Extract the (X, Y) coordinate from the center of the cell holding the provided text.  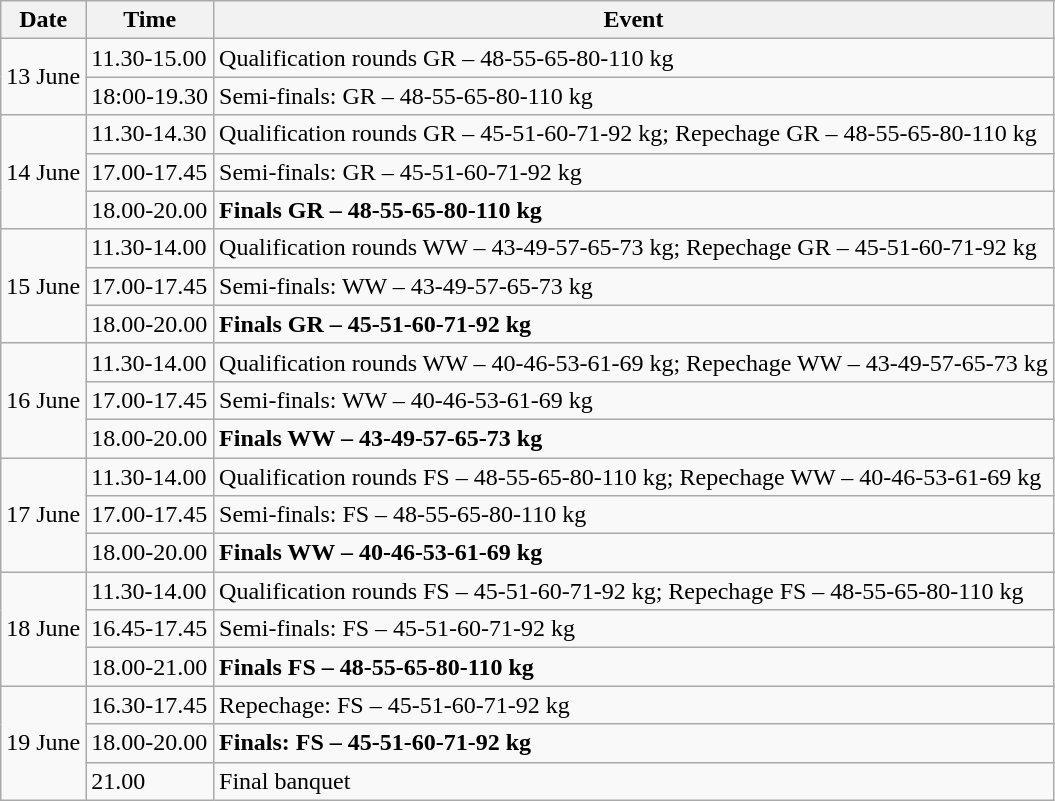
21.00 (150, 781)
Semi-finals: WW – 40-46-53-61-69 kg (634, 400)
Finals WW – 43-49-57-65-73 kg (634, 438)
Time (150, 20)
Finals GR – 48-55-65-80-110 kg (634, 210)
Final banquet (634, 781)
16.30-17.45 (150, 705)
16.45-17.45 (150, 629)
19 June (44, 743)
Qualification rounds WW – 40-46-53-61-69 kg; Repechage WW – 43-49-57-65-73 kg (634, 362)
Semi-finals: FS – 45-51-60-71-92 kg (634, 629)
Finals: FS – 45-51-60-71-92 kg (634, 743)
Semi-finals: FS – 48-55-65-80-110 kg (634, 515)
13 June (44, 77)
Repechage: FS – 45-51-60-71-92 kg (634, 705)
Semi-finals: WW – 43-49-57-65-73 kg (634, 286)
11.30-15.00 (150, 58)
Qualification rounds GR – 48-55-65-80-110 kg (634, 58)
Finals FS – 48-55-65-80-110 kg (634, 667)
17 June (44, 515)
Date (44, 20)
14 June (44, 172)
11.30-14.30 (150, 134)
Qualification rounds GR – 45-51-60-71-92 kg; Repechage GR – 48-55-65-80-110 kg (634, 134)
Event (634, 20)
18.00-21.00 (150, 667)
15 June (44, 286)
18:00-19.30 (150, 96)
Qualification rounds FS – 48-55-65-80-110 kg; Repechage WW – 40-46-53-61-69 kg (634, 477)
Qualification rounds FS – 45-51-60-71-92 kg; Repechage FS – 48-55-65-80-110 kg (634, 591)
16 June (44, 400)
Semi-finals: GR – 48-55-65-80-110 kg (634, 96)
Finals GR – 45-51-60-71-92 kg (634, 324)
18 June (44, 629)
Semi-finals: GR – 45-51-60-71-92 kg (634, 172)
Finals WW – 40-46-53-61-69 kg (634, 553)
Qualification rounds WW – 43-49-57-65-73 kg; Repechage GR – 45-51-60-71-92 kg (634, 248)
